Determine the [x, y] coordinate at the center of the cell enclosing the given text.  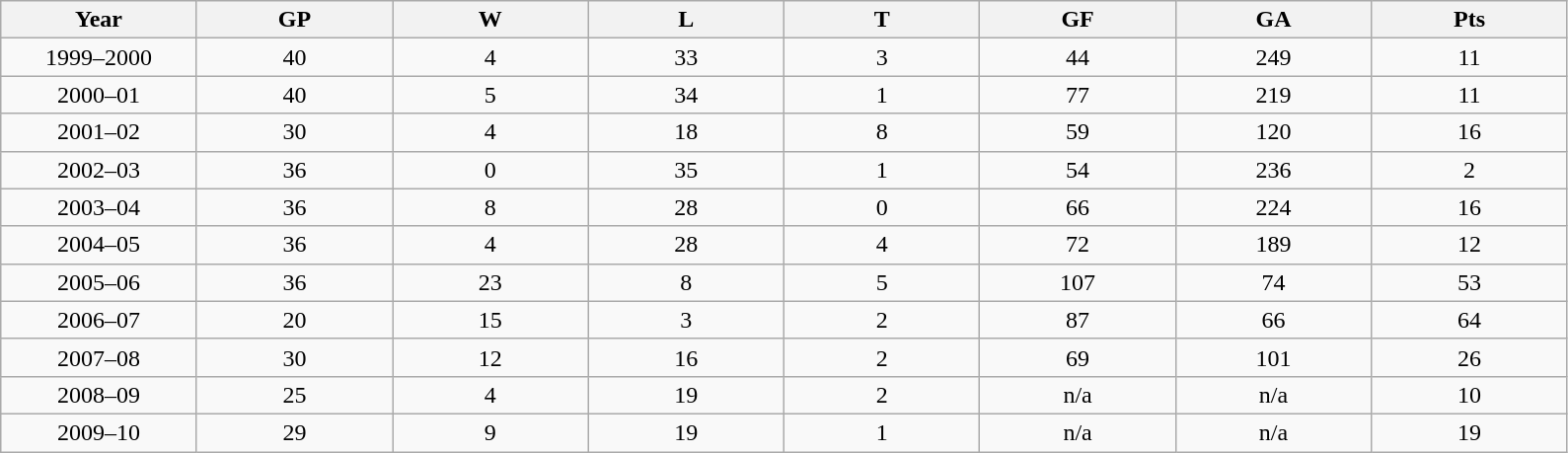
2006–07 [99, 320]
2004–05 [99, 245]
74 [1273, 282]
33 [686, 57]
9 [490, 432]
1999–2000 [99, 57]
72 [1078, 245]
20 [294, 320]
64 [1470, 320]
2005–06 [99, 282]
53 [1470, 282]
W [490, 20]
23 [490, 282]
Pts [1470, 20]
GP [294, 20]
L [686, 20]
GF [1078, 20]
18 [686, 132]
120 [1273, 132]
189 [1273, 245]
249 [1273, 57]
2001–02 [99, 132]
2000–01 [99, 95]
15 [490, 320]
107 [1078, 282]
54 [1078, 170]
34 [686, 95]
219 [1273, 95]
35 [686, 170]
2002–03 [99, 170]
Year [99, 20]
59 [1078, 132]
T [881, 20]
69 [1078, 357]
2008–09 [99, 395]
29 [294, 432]
26 [1470, 357]
236 [1273, 170]
87 [1078, 320]
77 [1078, 95]
44 [1078, 57]
2003–04 [99, 207]
GA [1273, 20]
10 [1470, 395]
101 [1273, 357]
224 [1273, 207]
2007–08 [99, 357]
25 [294, 395]
2009–10 [99, 432]
